Locate the cell with the specified text and output its (x, y) center coordinate. 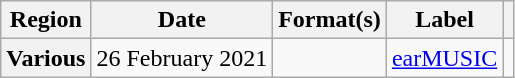
Region (46, 20)
26 February 2021 (182, 58)
Date (182, 20)
Format(s) (330, 20)
earMUSIC (444, 58)
Label (444, 20)
Various (46, 58)
